Find where the given text appears and provide that cell's center as [X, Y] coordinate. 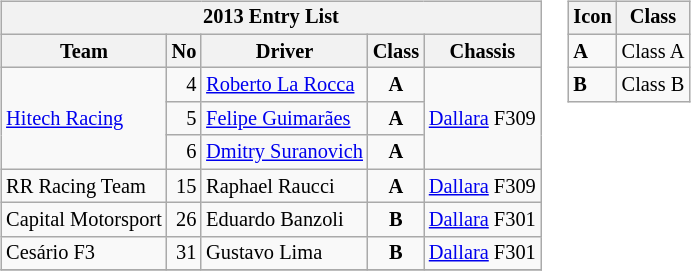
Roberto La Rocca [284, 85]
Cesário F3 [84, 253]
Team [84, 51]
Eduardo Banzoli [284, 220]
31 [184, 253]
15 [184, 186]
Class A [654, 51]
5 [184, 119]
2013 Entry List [270, 18]
Icon [593, 18]
Gustavo Lima [284, 253]
Capital Motorsport [84, 220]
6 [184, 152]
No [184, 51]
Hitech Racing [84, 118]
Class B [654, 85]
Dmitry Suranovich [284, 152]
Driver [284, 51]
Chassis [482, 51]
RR Racing Team [84, 186]
26 [184, 220]
4 [184, 85]
Raphael Raucci [284, 186]
Felipe Guimarães [284, 119]
